Detect which cell encompasses the target text, then output its [x, y] center coordinate. 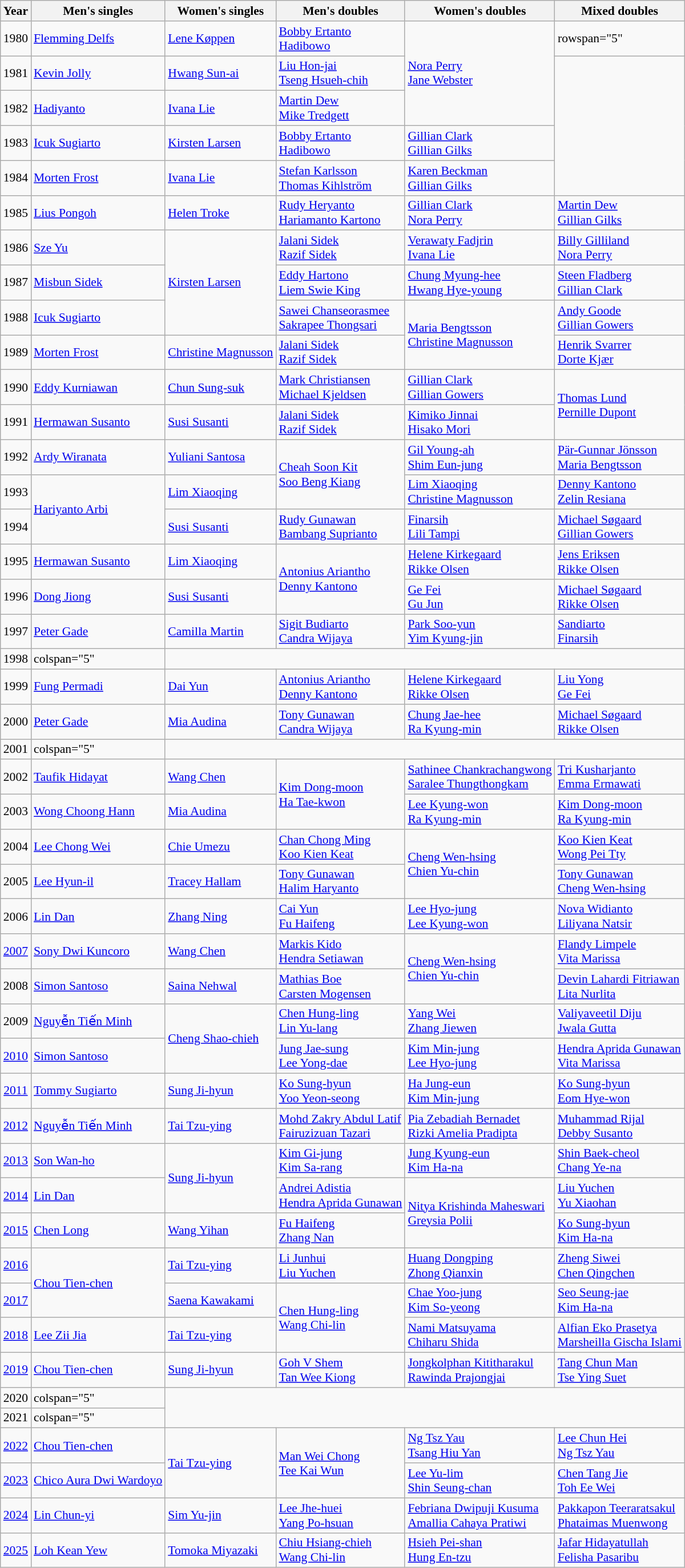
Gillian Clark Nora Perry [479, 212]
Maria Bengtsson Christine Magnusson [479, 335]
Men's doubles [340, 11]
Seo Seung-jae Kim Ha-na [620, 1300]
Lee Hyo-jung Lee Kyung-won [479, 917]
2017 [16, 1300]
Devin Lahardi Fitriawan Lita Nurlita [620, 986]
1992 [16, 457]
Steen Fladberg Gillian Clark [620, 283]
Lius Pongoh [98, 212]
Saena Kawakami [220, 1300]
Martin Dew Mike Tredgett [340, 108]
Yuliani Santosa [220, 457]
Chung Jae-hee Ra Kyung-min [479, 721]
Fu Haifeng Zhang Nan [340, 1231]
Men's singles [98, 11]
Chung Myung-hee Hwang Hye-young [479, 283]
2002 [16, 777]
Hsieh Pei-shan Hung En-tzu [479, 1550]
Sandiarto Finarsih [620, 631]
Jongkolphan Kititharakul Rawinda Prajongjai [479, 1370]
Chae Yoo-jung Kim So-yeong [479, 1300]
Hwang Sun-ai [220, 73]
2000 [16, 721]
2024 [16, 1515]
Jung Kyung-eun Kim Ha-na [479, 1161]
Nitya Krishinda Maheswari Greysia Polii [479, 1213]
Pakkapon Teeraratsakul Phataimas Muenwong [620, 1515]
Martin Dew Gillian Gilks [620, 212]
Helen Troke [220, 212]
Sze Yu [98, 248]
Flemming Delfs [98, 39]
2015 [16, 1231]
Lim Xiaoqing Christine Magnusson [479, 492]
2022 [16, 1445]
Hariyanto Arbi [98, 509]
Chan Chong Ming Koo Kien Keat [340, 847]
Son Wan-ho [98, 1161]
Park Soo-yun Yim Kyung-jin [479, 631]
Denny Kantono Zelin Resiana [620, 492]
Hendra Aprida Gunawan Vita Marissa [620, 1056]
Chiu Hsiang-chieh Wang Chi-lin [340, 1550]
Chie Umezu [220, 847]
Mathias Boe Carsten Mogensen [340, 986]
Mohd Zakry Abdul Latif Fairuzizuan Tazari [340, 1126]
Flandy Limpele Vita Marissa [620, 951]
Eddy Kurniawan [98, 387]
rowspan="5" [620, 39]
Kimiko Jinnai Hisako Mori [479, 422]
2012 [16, 1126]
2001 [16, 749]
Sathinee Chankrachangwong Saralee Thungthongkam [479, 777]
1994 [16, 527]
Lee Chun Hei Ng Tsz Yau [620, 1445]
2011 [16, 1091]
Chico Aura Dwi Wardoyo [98, 1481]
Billy Gilliland Nora Perry [620, 248]
Rudy Gunawan Bambang Suprianto [340, 527]
Dong Jiong [98, 597]
Lin Chun-yi [98, 1515]
Gil Young-ah Shim Eun-jung [479, 457]
Zheng Siwei Chen Qingchen [620, 1265]
Michael Søgaard Gillian Gowers [620, 527]
Kim Dong-moon Ra Kyung-min [620, 812]
Goh V Shem Tan Wee Kiong [340, 1370]
Mixed doubles [620, 11]
Jafar Hidayatullah Felisha Pasaribu [620, 1550]
Lee Jhe-huei Yang Po-hsuan [340, 1515]
1988 [16, 317]
Misbun Sidek [98, 283]
2007 [16, 951]
Liu Yuchen Yu Xiaohan [620, 1195]
Febriana Dwipuji Kusuma Amallia Cahaya Pratiwi [479, 1515]
Kim Gi-jung Kim Sa-rang [340, 1161]
2003 [16, 812]
Chen Hung-ling Wang Chi-lin [340, 1317]
1983 [16, 143]
Kim Dong-moon Ha Tae-kwon [340, 795]
Cheng Shao-chieh [220, 1038]
Sony Dwi Kuncoro [98, 951]
Loh Kean Yew [98, 1550]
Tri Kusharjanto Emma Ermawati [620, 777]
Pär-Gunnar Jönsson Maria Bengtsson [620, 457]
Tang Chun Man Tse Ying Suet [620, 1370]
Lene Køppen [220, 39]
Verawaty Fadjrin Ivana Lie [479, 248]
Chen Tang Jie Toh Ee Wei [620, 1481]
Tony Gunawan Candra Wijaya [340, 721]
Sigit Budiarto Candra Wijaya [340, 631]
Dai Yun [220, 687]
Saina Nehwal [220, 986]
Jung Jae-sung Lee Yong-dae [340, 1056]
1981 [16, 73]
1998 [16, 659]
1984 [16, 178]
Tomoka Miyazaki [220, 1550]
Lee Yu-lim Shin Seung-chan [479, 1481]
1997 [16, 631]
Lee Zii Jia [98, 1336]
Andy Goode Gillian Gowers [620, 317]
Chen Hung-ling Lin Yu-lang [340, 1021]
1980 [16, 39]
Women's singles [220, 11]
Lee Hyun-il [98, 881]
Nova Widianto Liliyana Natsir [620, 917]
Rudy Heryanto Hariamanto Kartono [340, 212]
Taufik Hidayat [98, 777]
Sim Yu-jin [220, 1515]
Tracey Hallam [220, 881]
Nora Perry Jane Webster [479, 73]
2006 [16, 917]
Henrik Svarrer Dorte Kjær [620, 353]
Tony Gunawan Cheng Wen-hsing [620, 881]
Andrei Adistia Hendra Aprida Gunawan [340, 1195]
1987 [16, 283]
2018 [16, 1336]
Markis Kido Hendra Setiawan [340, 951]
2014 [16, 1195]
Ge Fei Gu Jun [479, 597]
2016 [16, 1265]
1990 [16, 387]
Alfian Eko Prasetya Marsheilla Gischa Islami [620, 1336]
Jens Eriksen Rikke Olsen [620, 562]
Camilla Martin [220, 631]
Mark Christiansen Michael Kjeldsen [340, 387]
1993 [16, 492]
Chen Long [98, 1231]
1982 [16, 108]
Lee Kyung-won Ra Kyung-min [479, 812]
Ardy Wiranata [98, 457]
Karen Beckman Gillian Gilks [479, 178]
Wang Yihan [220, 1231]
Thomas Lund Pernille Dupont [620, 405]
Pia Zebadiah Bernadet Rizki Amelia Pradipta [479, 1126]
Tony Gunawan Halim Haryanto [340, 881]
2013 [16, 1161]
Cheah Soon Kit Soo Beng Kiang [340, 474]
Cai Yun Fu Haifeng [340, 917]
2005 [16, 881]
Zhang Ning [220, 917]
2020 [16, 1398]
Sawei Chanseorasmee Sakrapee Thongsari [340, 317]
Year [16, 11]
Liu Yong Ge Fei [620, 687]
Koo Kien Keat Wong Pei Tty [620, 847]
Eddy Hartono Liem Swie King [340, 283]
1999 [16, 687]
1996 [16, 597]
Stefan Karlsson Thomas Kihlström [340, 178]
Gillian Clark Gillian Gowers [479, 387]
2025 [16, 1550]
Chun Sung-suk [220, 387]
2004 [16, 847]
Finarsih Lili Tampi [479, 527]
1991 [16, 422]
Shin Baek-cheol Chang Ye-na [620, 1161]
1986 [16, 248]
Kim Min-jung Lee Hyo-jung [479, 1056]
2008 [16, 986]
1995 [16, 562]
Nami Matsuyama Chiharu Shida [479, 1336]
Tommy Sugiarto [98, 1091]
Wong Choong Hann [98, 812]
2009 [16, 1021]
Li Junhui Liu Yuchen [340, 1265]
Christine Magnusson [220, 353]
Valiyaveetil Diju Jwala Gutta [620, 1021]
Ko Sung-hyun Eom Hye-won [620, 1091]
2010 [16, 1056]
Huang Dongping Zhong Qianxin [479, 1265]
Liu Hon-jai Tseng Hsueh-chih [340, 73]
Ha Jung-eun Kim Min-jung [479, 1091]
1985 [16, 212]
1989 [16, 353]
2019 [16, 1370]
2023 [16, 1481]
Women's doubles [479, 11]
2021 [16, 1418]
Yang Wei Zhang Jiewen [479, 1021]
Gillian Clark Gillian Gilks [479, 143]
Muhammad Rijal Debby Susanto [620, 1126]
Lee Chong Wei [98, 847]
Ng Tsz Yau Tsang Hiu Yan [479, 1445]
Fung Permadi [98, 687]
Kevin Jolly [98, 73]
Ko Sung-hyun Yoo Yeon-seong [340, 1091]
Man Wei Chong Tee Kai Wun [340, 1463]
Hadiyanto [98, 108]
Ko Sung-hyun Kim Ha-na [620, 1231]
